Return the [x, y] coordinate for the center point of the cell that contains the specified text.  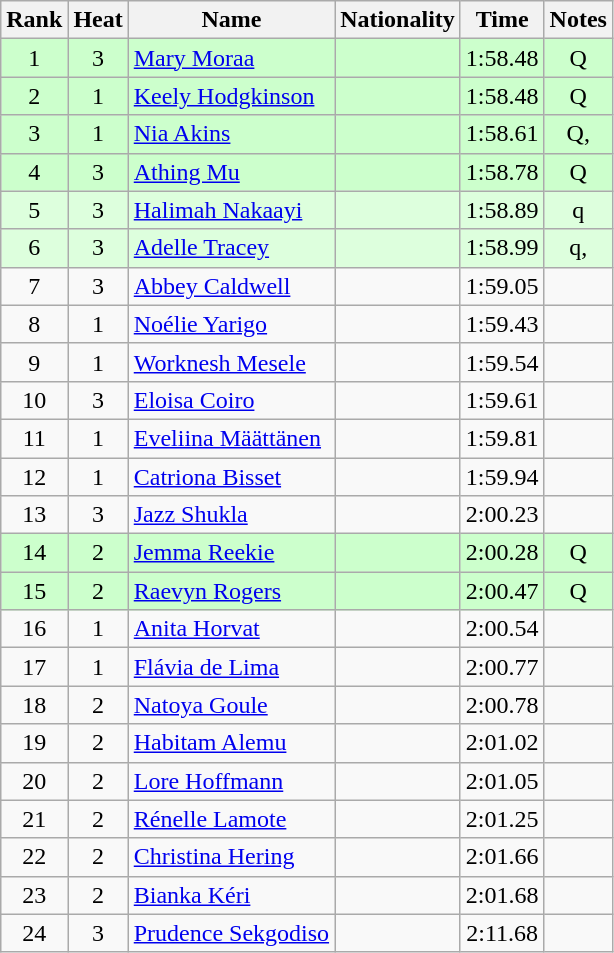
2:00.77 [502, 667]
Anita Horvat [231, 629]
2:11.68 [502, 933]
13 [34, 515]
1:59.94 [502, 477]
Q, [578, 134]
Flávia de Lima [231, 667]
1:59.61 [502, 400]
Catriona Bisset [231, 477]
22 [34, 857]
q [578, 210]
Lore Hoffmann [231, 781]
5 [34, 210]
Habitam Alemu [231, 743]
1:59.54 [502, 362]
Keely Hodgkinson [231, 96]
2:01.66 [502, 857]
1:59.81 [502, 438]
19 [34, 743]
2:01.02 [502, 743]
Abbey Caldwell [231, 286]
21 [34, 819]
Bianka Kéri [231, 895]
1:59.05 [502, 286]
Nia Akins [231, 134]
Eloisa Coiro [231, 400]
2:01.05 [502, 781]
14 [34, 553]
12 [34, 477]
q, [578, 248]
4 [34, 172]
2:01.25 [502, 819]
6 [34, 248]
11 [34, 438]
2:00.28 [502, 553]
Christina Hering [231, 857]
Raevyn Rogers [231, 591]
1:58.89 [502, 210]
7 [34, 286]
8 [34, 324]
Eveliina Määttänen [231, 438]
24 [34, 933]
Adelle Tracey [231, 248]
18 [34, 705]
17 [34, 667]
20 [34, 781]
Mary Moraa [231, 58]
1:59.43 [502, 324]
Jazz Shukla [231, 515]
23 [34, 895]
10 [34, 400]
Athing Mu [231, 172]
1:58.99 [502, 248]
Prudence Sekgodiso [231, 933]
1:58.78 [502, 172]
2:01.68 [502, 895]
Heat [98, 20]
Natoya Goule [231, 705]
2:00.23 [502, 515]
2:00.54 [502, 629]
2:00.78 [502, 705]
2:00.47 [502, 591]
Time [502, 20]
Jemma Reekie [231, 553]
Worknesh Mesele [231, 362]
16 [34, 629]
1:58.61 [502, 134]
Noélie Yarigo [231, 324]
Notes [578, 20]
Nationality [398, 20]
Rank [34, 20]
Rénelle Lamote [231, 819]
9 [34, 362]
Name [231, 20]
15 [34, 591]
Halimah Nakaayi [231, 210]
